Find where the given text appears and provide that cell's center as [x, y] coordinate. 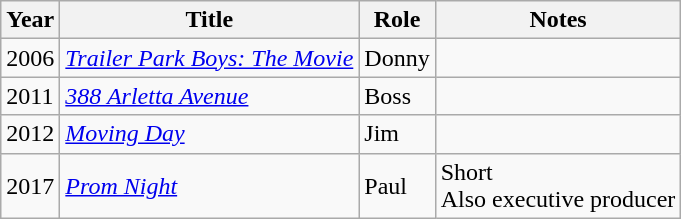
Moving Day [210, 134]
Donny [397, 58]
Role [397, 20]
Prom Night [210, 186]
Trailer Park Boys: The Movie [210, 58]
2012 [30, 134]
Title [210, 20]
Notes [558, 20]
Paul [397, 186]
2006 [30, 58]
Year [30, 20]
Boss [397, 96]
2011 [30, 96]
Jim [397, 134]
2017 [30, 186]
388 Arletta Avenue [210, 96]
ShortAlso executive producer [558, 186]
